Locate the cell with the specified text and output its (x, y) center coordinate. 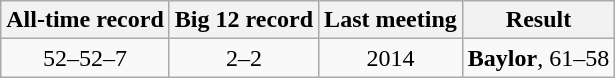
Big 12 record (244, 20)
Last meeting (391, 20)
Result (538, 20)
All-time record (86, 20)
Baylor, 61–58 (538, 58)
2014 (391, 58)
2–2 (244, 58)
52–52–7 (86, 58)
